Provide the (x, y) coordinate of the cell's center where the given text is located.  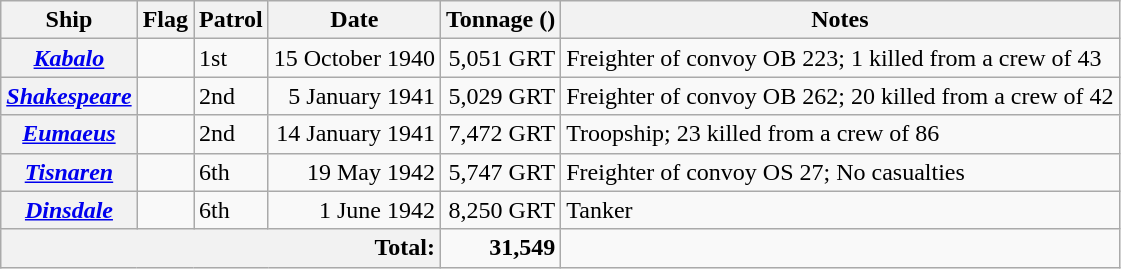
Freighter of convoy OS 27; No casualties (840, 172)
Freighter of convoy OB 223; 1 killed from a crew of 43 (840, 58)
Total: (221, 248)
Freighter of convoy OB 262; 20 killed from a crew of 42 (840, 96)
1st (232, 58)
Flag (165, 20)
7,472 GRT (501, 134)
8,250 GRT (501, 210)
Tanker (840, 210)
Kabalo (69, 58)
Date (354, 20)
Shakespeare (69, 96)
5,747 GRT (501, 172)
5 January 1941 (354, 96)
Tonnage () (501, 20)
Ship (69, 20)
31,549 (501, 248)
Patrol (232, 20)
Notes (840, 20)
5,029 GRT (501, 96)
Dinsdale (69, 210)
1 June 1942 (354, 210)
15 October 1940 (354, 58)
14 January 1941 (354, 134)
Eumaeus (69, 134)
19 May 1942 (354, 172)
Troopship; 23 killed from a crew of 86 (840, 134)
5,051 GRT (501, 58)
Tisnaren (69, 172)
